Locate the cell with the specified text and output its (X, Y) center coordinate. 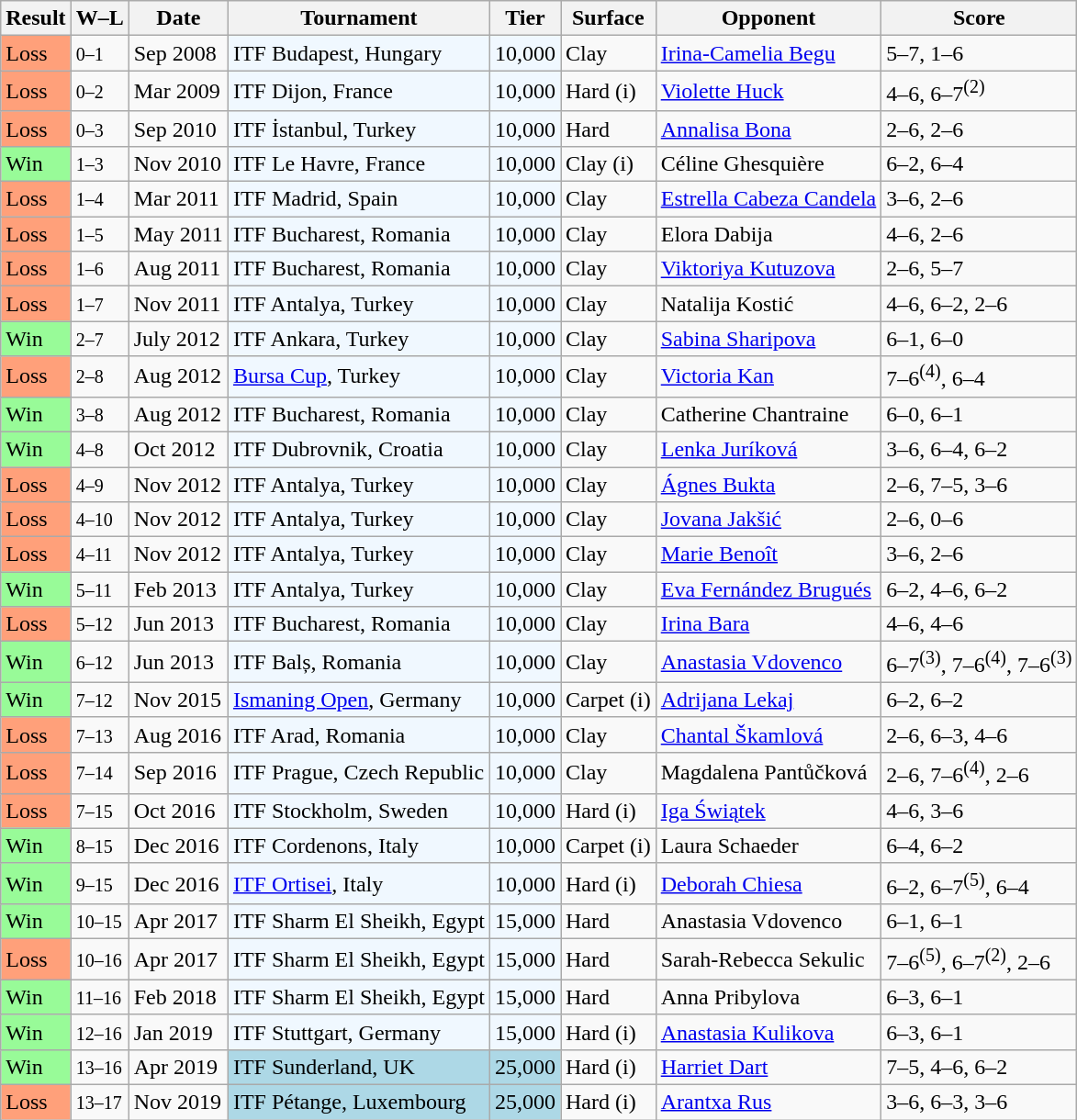
10–15 (99, 922)
4–11 (99, 554)
6–2, 6–7(5), 6–4 (979, 883)
Apr 2019 (178, 1068)
Opponent (768, 18)
1–7 (99, 304)
Sabina Sharipova (768, 339)
ITF Dijon, France (358, 92)
Feb 2013 (178, 589)
ITF Sunderland, UK (358, 1068)
Sep 2008 (178, 53)
12–16 (99, 1032)
Aug 2011 (178, 269)
ITF Arad, Romania (358, 734)
1–5 (99, 234)
Nov 2011 (178, 304)
Irina Bara (768, 624)
13–17 (99, 1103)
Tournament (358, 18)
2–6, 7–6(4), 2–6 (979, 773)
2–6, 5–7 (979, 269)
Violette Huck (768, 92)
Result (36, 18)
0–3 (99, 129)
Elora Dabija (768, 234)
Nov 2019 (178, 1103)
Jovana Jakšić (768, 520)
Arantxa Rus (768, 1103)
7–14 (99, 773)
1–6 (99, 269)
ITF İstanbul, Turkey (358, 129)
Bursa Cup, Turkey (358, 376)
6–1, 6–1 (979, 922)
Catherine Chantraine (768, 414)
Lenka Juríková (768, 449)
ITF Dubrovnik, Croatia (358, 449)
Eva Fernández Brugués (768, 589)
Aug 2016 (178, 734)
Adrijana Lekaj (768, 700)
2–6, 6–3, 4–6 (979, 734)
Sep 2010 (178, 129)
ITF Madrid, Spain (358, 199)
ITF Cordenons, Italy (358, 846)
5–7, 1–6 (979, 53)
Score (979, 18)
6–2, 6–2 (979, 700)
Victoria Kan (768, 376)
Sep 2016 (178, 773)
2–6, 0–6 (979, 520)
Mar 2009 (178, 92)
ITF Stockholm, Sweden (358, 811)
5–12 (99, 624)
ITF Stuttgart, Germany (358, 1032)
Annalisa Bona (768, 129)
10–16 (99, 960)
7–6(4), 6–4 (979, 376)
Viktoriya Kutuzova (768, 269)
9–15 (99, 883)
ITF Balș, Romania (358, 663)
Ágnes Bukta (768, 485)
Estrella Cabeza Candela (768, 199)
4–6, 6–7(2) (979, 92)
7–6(5), 6–7(2), 2–6 (979, 960)
ITF Prague, Czech Republic (358, 773)
Natalija Kostić (768, 304)
Feb 2018 (178, 997)
Oct 2016 (178, 811)
4–9 (99, 485)
6–4, 6–2 (979, 846)
Ismaning Open, Germany (358, 700)
6–2, 6–4 (979, 163)
3–6, 6–3, 3–6 (979, 1103)
July 2012 (178, 339)
1–4 (99, 199)
7–15 (99, 811)
Anastasia Kulikova (768, 1032)
ITF Ankara, Turkey (358, 339)
2–8 (99, 376)
5–11 (99, 589)
Nov 2010 (178, 163)
Deborah Chiesa (768, 883)
6–0, 6–1 (979, 414)
2–6, 7–5, 3–6 (979, 485)
Iga Świątek (768, 811)
4–8 (99, 449)
Chantal Škamlová (768, 734)
7–12 (99, 700)
Surface (608, 18)
ITF Budapest, Hungary (358, 53)
8–15 (99, 846)
Magdalena Pantůčková (768, 773)
4–6, 4–6 (979, 624)
2–6, 2–6 (979, 129)
7–5, 4–6, 6–2 (979, 1068)
Date (178, 18)
3–6, 6–4, 6–2 (979, 449)
Tier (525, 18)
Sarah-Rebecca Sekulic (768, 960)
Jan 2019 (178, 1032)
6–12 (99, 663)
ITF Le Havre, France (358, 163)
4–6, 6–2, 2–6 (979, 304)
Oct 2012 (178, 449)
W–L (99, 18)
Marie Benoît (768, 554)
11–16 (99, 997)
Céline Ghesquière (768, 163)
Clay (i) (608, 163)
ITF Ortisei, Italy (358, 883)
7–13 (99, 734)
6–2, 4–6, 6–2 (979, 589)
Laura Schaeder (768, 846)
0–2 (99, 92)
13–16 (99, 1068)
Irina-Camelia Begu (768, 53)
1–3 (99, 163)
2–7 (99, 339)
3–8 (99, 414)
0–1 (99, 53)
6–1, 6–0 (979, 339)
Mar 2011 (178, 199)
Anna Pribylova (768, 997)
ITF Pétange, Luxembourg (358, 1103)
4–10 (99, 520)
4–6, 3–6 (979, 811)
May 2011 (178, 234)
4–6, 2–6 (979, 234)
Nov 2015 (178, 700)
Harriet Dart (768, 1068)
6–7(3), 7–6(4), 7–6(3) (979, 663)
